From the cell containing the given text, extract its center point as (X, Y) coordinate. 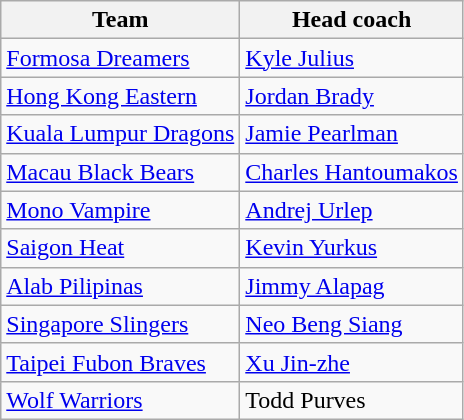
Todd Purves (352, 400)
Team (120, 20)
Jamie Pearlman (352, 134)
Andrej Urlep (352, 210)
Saigon Heat (120, 248)
Singapore Slingers (120, 324)
Kevin Yurkus (352, 248)
Macau Black Bears (120, 172)
Taipei Fubon Braves (120, 362)
Charles Hantoumakos (352, 172)
Jordan Brady (352, 96)
Formosa Dreamers (120, 58)
Hong Kong Eastern (120, 96)
Head coach (352, 20)
Xu Jin-zhe (352, 362)
Neo Beng Siang (352, 324)
Kuala Lumpur Dragons (120, 134)
Alab Pilipinas (120, 286)
Kyle Julius (352, 58)
Mono Vampire (120, 210)
Wolf Warriors (120, 400)
Jimmy Alapag (352, 286)
